Return the [X, Y] coordinate for the center point of the cell that contains the specified text.  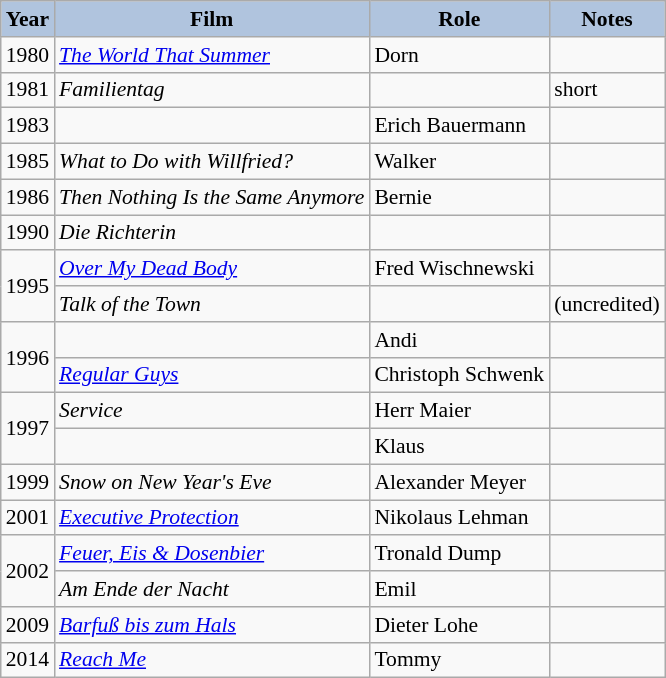
Bernie [459, 197]
Die Richterin [212, 233]
Walker [459, 162]
Talk of the Town [212, 304]
1999 [28, 482]
1980 [28, 55]
2014 [28, 660]
Film [212, 19]
Christoph Schwenk [459, 375]
Then Nothing Is the Same Anymore [212, 197]
Familientag [212, 90]
Herr Maier [459, 411]
Dieter Lohe [459, 625]
Year [28, 19]
Notes [607, 19]
2002 [28, 572]
Tronald Dump [459, 554]
Barfuß bis zum Hals [212, 625]
1983 [28, 126]
Andi [459, 340]
1996 [28, 358]
2001 [28, 518]
The World That Summer [212, 55]
Regular Guys [212, 375]
1981 [28, 90]
1997 [28, 428]
Erich Bauermann [459, 126]
What to Do with Willfried? [212, 162]
short [607, 90]
Over My Dead Body [212, 269]
1985 [28, 162]
1995 [28, 286]
Dorn [459, 55]
Alexander Meyer [459, 482]
Role [459, 19]
Nikolaus Lehman [459, 518]
2009 [28, 625]
Feuer, Eis & Dosenbier [212, 554]
1986 [28, 197]
Snow on New Year's Eve [212, 482]
Emil [459, 589]
Tommy [459, 660]
Fred Wischnewski [459, 269]
(uncredited) [607, 304]
Am Ende der Nacht [212, 589]
Service [212, 411]
1990 [28, 233]
Executive Protection [212, 518]
Reach Me [212, 660]
Klaus [459, 447]
